Capture the cell that displays the provided text and extract its (X, Y) central coordinate. 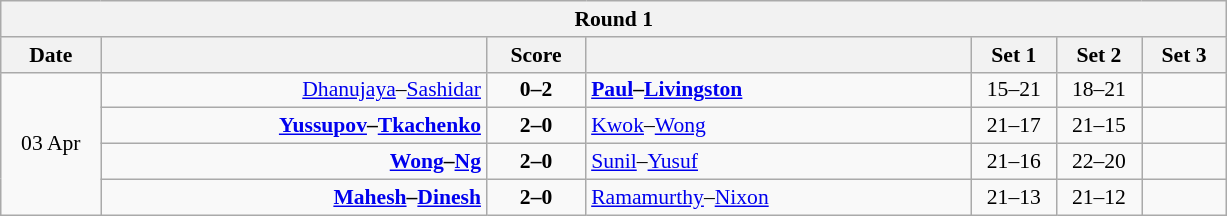
Kwok–Wong (778, 126)
Dhanujaya–Sashidar (294, 90)
Paul–Livingston (778, 90)
0–2 (536, 90)
Set 3 (1184, 55)
Round 1 (614, 19)
Date (51, 55)
18–21 (1098, 90)
22–20 (1098, 162)
Wong–Ng (294, 162)
21–16 (1014, 162)
Score (536, 55)
21–13 (1014, 197)
03 Apr (51, 143)
Set 2 (1098, 55)
Ramamurthy–Nixon (778, 197)
Sunil–Yusuf (778, 162)
Mahesh–Dinesh (294, 197)
Yussupov–Tkachenko (294, 126)
15–21 (1014, 90)
21–17 (1014, 126)
21–15 (1098, 126)
Set 1 (1014, 55)
21–12 (1098, 197)
